Determine the (x, y) coordinate at the center of the cell enclosing the given text.  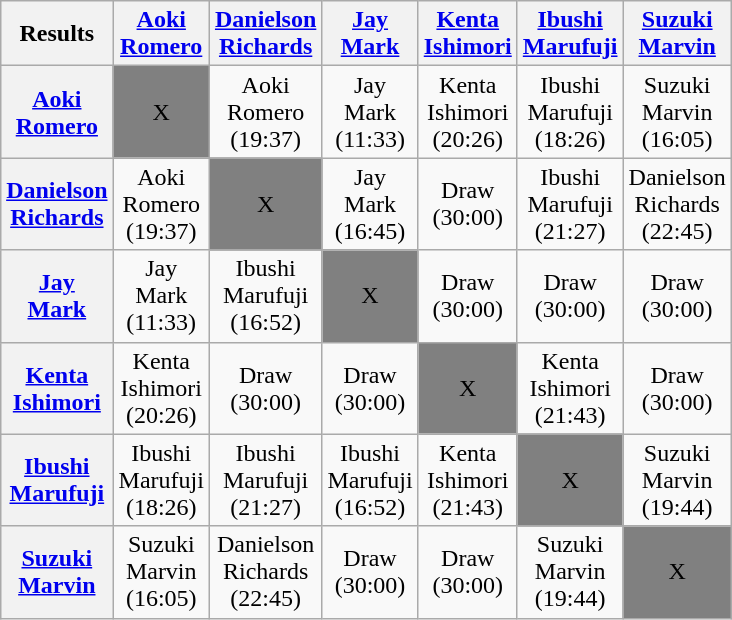
JayMark(16:45) (370, 204)
Results (57, 34)
